Pinpoint the cell where the given text exists, returning its (X, Y) midpoint coordinate. 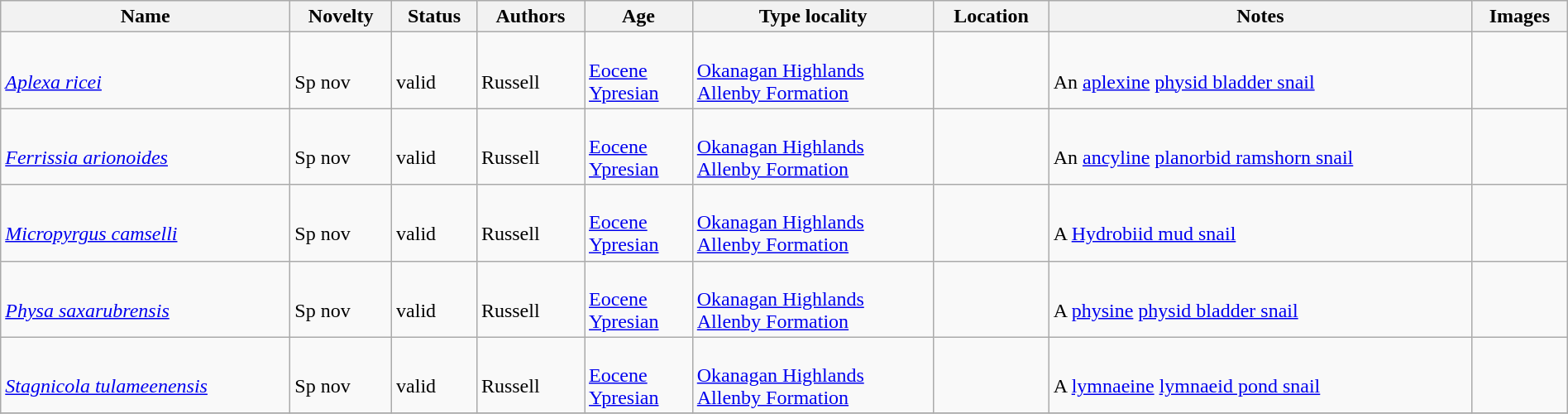
Notes (1260, 17)
Aplexa ricei (146, 70)
A physine physid bladder snail (1260, 299)
Physa saxarubrensis (146, 299)
Location (991, 17)
Authors (530, 17)
Micropyrgus camselli (146, 223)
Ferrissia arionoides (146, 147)
Status (435, 17)
An aplexine physid bladder snail (1260, 70)
Type locality (813, 17)
Images (1520, 17)
A lymnaeine lymnaeid pond snail (1260, 375)
Stagnicola tulameenensis (146, 375)
An ancyline planorbid ramshorn snail (1260, 147)
A Hydrobiid mud snail (1260, 223)
Age (638, 17)
Novelty (341, 17)
Name (146, 17)
